Output the [x, y] coordinate of the center of the cell containing the given text.  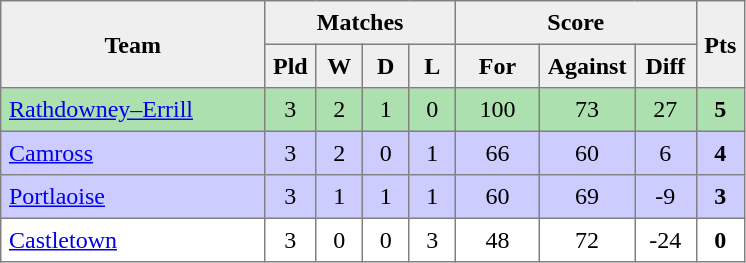
100 [497, 110]
Score [576, 23]
5 [720, 110]
Against [586, 66]
48 [497, 240]
6 [666, 153]
Pts [720, 44]
Castletown [133, 240]
For [497, 66]
69 [586, 197]
Pld [290, 66]
Team [133, 44]
Matches [360, 23]
L [432, 66]
Diff [666, 66]
-9 [666, 197]
W [339, 66]
72 [586, 240]
Rathdowney–Errill [133, 110]
66 [497, 153]
Portlaoise [133, 197]
-24 [666, 240]
73 [586, 110]
27 [666, 110]
Camross [133, 153]
D [385, 66]
4 [720, 153]
